Return [x, y] of the center of cell containing provided text 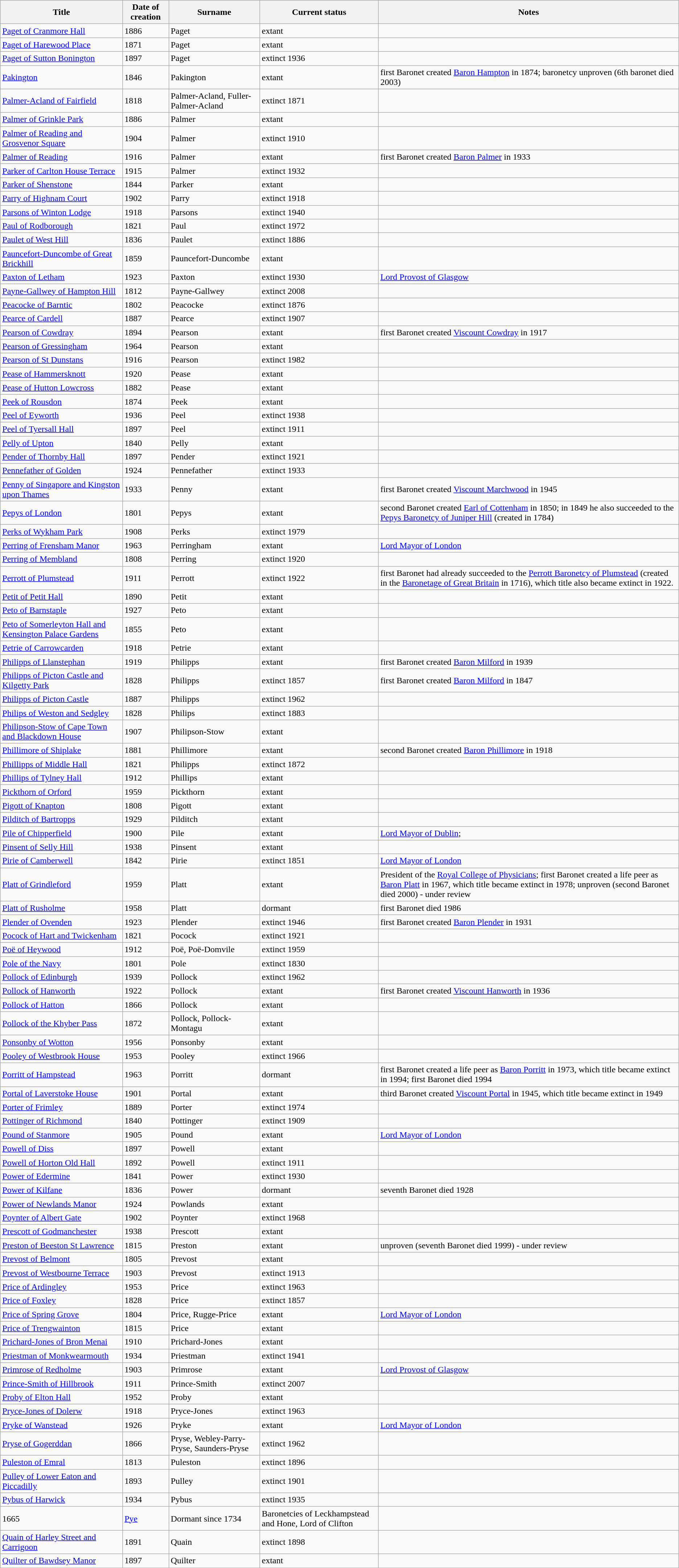
1904 [146, 138]
first Baronet created Baron Milford in 1939 [528, 662]
Prince-Smith [214, 1383]
extinct 1886 [319, 240]
Philips [214, 713]
Prince-Smith of Hillbrook [62, 1383]
Pole of the Navy [62, 963]
Quain of Harley Street and Carrigoon [62, 1542]
Parker [214, 184]
extinct 1966 [319, 1056]
Power of Kilfane [62, 1190]
Perring of Membland [62, 559]
Current status [319, 12]
Palmer of Reading [62, 157]
Pottinger [214, 1121]
1936 [146, 415]
Powell of Horton Old Hall [62, 1162]
extinct 1982 [319, 360]
Paul of Rodborough [62, 226]
Pauncefort-Duncombe [214, 258]
1929 [146, 819]
Phillimore of Shiplake [62, 750]
Pryse, Webley-Parry-Pryse, Saunders-Pryse [214, 1444]
Puleston of Emral [62, 1462]
Paulet of West Hill [62, 240]
Paget of Sutton Bonington [62, 58]
1922 [146, 991]
Pigott [214, 806]
third Baronet created Viscount Portal in 1945, which title became extinct in 1949 [528, 1093]
1952 [146, 1397]
Phillimore [214, 750]
1901 [146, 1093]
1915 [146, 171]
extinct 2008 [319, 291]
Lord Mayor of Dublin; [528, 833]
Paget of Cranmore Hall [62, 31]
first Baronet created Baron Hampton in 1874; baronetcy unproven (6th baronet died 2003) [528, 77]
Pooley [214, 1056]
Pybus of Harwick [62, 1500]
first Baronet created a life peer as Baron Porritt in 1973, which title became extinct in 1994; first Baronet died 1994 [528, 1075]
1905 [146, 1135]
1841 [146, 1176]
Parsons [214, 212]
Pilditch of Bartropps [62, 819]
Poynter of Albert Gate [62, 1218]
Peacocke of Barntic [62, 305]
Pirie [214, 861]
1956 [146, 1042]
1842 [146, 861]
Pryce-Jones of Dolerw [62, 1411]
first Baronet created Viscount Marchwood in 1945 [528, 489]
first Baronet created Viscount Hanworth in 1936 [528, 991]
extinct 1909 [319, 1121]
extinct 1933 [319, 471]
Pennefather [214, 471]
extinct 1935 [319, 1500]
seventh Baronet died 1928 [528, 1190]
Pryke of Wanstead [62, 1425]
Pinsent of Selly Hill [62, 847]
1665 [62, 1518]
Porritt [214, 1075]
Powlands [214, 1204]
Quilter of Bawdsey Manor [62, 1561]
Pepys [214, 513]
Priestman [214, 1356]
Peel of Tyersall Hall [62, 429]
Philips of Weston and Sedgley [62, 713]
Pryce-Jones [214, 1411]
1882 [146, 388]
1894 [146, 332]
extinct 1913 [319, 1273]
Paulet [214, 240]
extinct 1898 [319, 1542]
Petit of Petit Hall [62, 597]
1844 [146, 184]
Pinsent [214, 847]
extinct 1871 [319, 101]
Power of Newlands Manor [62, 1204]
1964 [146, 346]
extinct 1946 [319, 922]
Pepys of London [62, 513]
extinct 1979 [319, 532]
Poynter [214, 1218]
Parry [214, 198]
Phillipps of Middle Hall [62, 764]
Penny of Singapore and Kingston upon Thames [62, 489]
Power of Edermine [62, 1176]
Title [62, 12]
Ponsonby of Wotton [62, 1042]
1933 [146, 489]
extinct 1883 [319, 713]
Ponsonby [214, 1042]
Parker of Carlton House Terrace [62, 171]
Prevost of Westbourne Terrace [62, 1273]
extinct 1907 [319, 319]
Pound of Stanmore [62, 1135]
extinct 1968 [319, 1218]
first Baronet died 1986 [528, 908]
1872 [146, 1023]
Pennefather of Golden [62, 471]
Pryke [214, 1425]
Pooley of Westbrook House [62, 1056]
Perks of Wykham Park [62, 532]
1910 [146, 1342]
Pole [214, 963]
1919 [146, 662]
Payne-Gallwey [214, 291]
1920 [146, 374]
first Baronet created Viscount Cowdray in 1917 [528, 332]
1804 [146, 1314]
extinct 1940 [319, 212]
1818 [146, 101]
1813 [146, 1462]
Plender [214, 922]
Pollock of Hatton [62, 1005]
Platt of Grindleford [62, 884]
Poë, Poë-Domvile [214, 949]
Perrott of Plumstead [62, 578]
second Baronet created Baron Phillimore in 1918 [528, 750]
Priestman of Monkwearmouth [62, 1356]
Palmer-Acland of Fairfield [62, 101]
1812 [146, 291]
extinct 1922 [319, 578]
extinct 2007 [319, 1383]
Palmer of Reading and Grosvenor Square [62, 138]
Pye [146, 1518]
Pocock [214, 936]
1900 [146, 833]
Prichard-Jones [214, 1342]
1891 [146, 1542]
Prichard-Jones of Bron Menai [62, 1342]
Paul [214, 226]
Pearce [214, 319]
Perks [214, 532]
Price of Trengwainton [62, 1328]
Philipson-Stow [214, 732]
Pearce of Cardell [62, 319]
Primrose [214, 1370]
Preston of Beeston St Lawrence [62, 1245]
extinct 1896 [319, 1462]
Dormant since 1734 [214, 1518]
Perring [214, 559]
Price, Rugge-Price [214, 1314]
extinct 1959 [319, 949]
1855 [146, 629]
Primrose of Redholme [62, 1370]
Pybus [214, 1500]
Pound [214, 1135]
1907 [146, 732]
1805 [146, 1259]
first Baronet created Baron Plender in 1931 [528, 922]
Paxton [214, 277]
1889 [146, 1107]
Pauncefort-Duncombe of Great Brickhill [62, 258]
Phillips of Tylney Hall [62, 778]
Philipps of Picton Castle and Kilgetty Park [62, 680]
Pollock of Edinburgh [62, 977]
Pender [214, 457]
Philipson-Stow of Cape Town and Blackdown House [62, 732]
Pickthorn [214, 792]
extinct 1941 [319, 1356]
extinct 1932 [319, 171]
extinct 1972 [319, 226]
extinct 1918 [319, 198]
Petit [214, 597]
1926 [146, 1425]
1859 [146, 258]
Peel of Eyworth [62, 415]
Paxton of Letham [62, 277]
Pender of Thornby Hall [62, 457]
Pickthorn of Orford [62, 792]
Penny [214, 489]
Quain [214, 1542]
Pirie of Camberwell [62, 861]
Puleston [214, 1462]
Plender of Ovenden [62, 922]
Notes [528, 12]
1846 [146, 77]
Parker of Shenstone [62, 184]
extinct 1876 [319, 305]
Pile of Chipperfield [62, 833]
Price of Spring Grove [62, 1314]
Pearson of Cowdray [62, 332]
1802 [146, 305]
Portal of Laverstoke House [62, 1093]
Palmer-Acland, Fuller-Palmer-Acland [214, 101]
1881 [146, 750]
extinct 1920 [319, 559]
Pearson of St Dunstans [62, 360]
Peek of Rousdon [62, 401]
second Baronet created Earl of Cottenham in 1850; in 1849 he also succeeded to the Pepys Baronetcy of Juniper Hill (created in 1784) [528, 513]
Date of creation [146, 12]
1939 [146, 977]
Pollock of Hanworth [62, 991]
Preston [214, 1245]
Pulley [214, 1481]
extinct 1938 [319, 415]
Pollock, Pollock-Montagu [214, 1023]
Perring of Frensham Manor [62, 545]
extinct 1974 [319, 1107]
Poë of Heywood [62, 949]
Petrie of Carrowcarden [62, 648]
Petrie [214, 648]
Perringham [214, 545]
Peto of Barnstaple [62, 610]
1893 [146, 1481]
Prescott of Godmanchester [62, 1232]
Paget of Harewood Place [62, 45]
extinct 1851 [319, 861]
extinct 1901 [319, 1481]
Surname [214, 12]
Pocock of Hart and Twickenham [62, 936]
1958 [146, 908]
Pease of Hammersknott [62, 374]
Proby [214, 1397]
Platt of Rusholme [62, 908]
Palmer of Grinkle Park [62, 119]
Pile [214, 833]
Porter of Frimley [62, 1107]
1892 [146, 1162]
Perrott [214, 578]
Prevost of Belmont [62, 1259]
Portal [214, 1093]
1927 [146, 610]
Peacocke [214, 305]
Prescott [214, 1232]
1871 [146, 45]
Pottinger of Richmond [62, 1121]
Pearson of Gressingham [62, 346]
Pollock of the Khyber Pass [62, 1023]
first Baronet created Baron Milford in 1847 [528, 680]
Philipps of Llanstephan [62, 662]
Pryse of Gogerddan [62, 1444]
Baronetcies of Leckhampstead and Hone, Lord of Clifton [319, 1518]
Peek [214, 401]
Price of Foxley [62, 1301]
1890 [146, 597]
Peto of Somerleyton Hall and Kensington Palace Gardens [62, 629]
Pelly of Upton [62, 443]
Philipps of Picton Castle [62, 699]
first Baronet created Baron Palmer in 1933 [528, 157]
Pelly [214, 443]
Pilditch [214, 819]
1908 [146, 532]
Pease of Hutton Lowcross [62, 388]
1874 [146, 401]
Porter [214, 1107]
Price of Ardingley [62, 1287]
Porritt of Hampstead [62, 1075]
Phillips [214, 778]
Powell of Diss [62, 1149]
Payne-Gallwey of Hampton Hill [62, 291]
Quilter [214, 1561]
Proby of Elton Hall [62, 1397]
Pigott of Knapton [62, 806]
extinct 1936 [319, 58]
Parry of Highnam Court [62, 198]
Parsons of Winton Lodge [62, 212]
extinct 1830 [319, 963]
extinct 1910 [319, 138]
unproven (seventh Baronet died 1999) - under review [528, 1245]
Pulley of Lower Eaton and Piccadilly [62, 1481]
extinct 1872 [319, 764]
